Return the [x, y] coordinate for the center point of the cell that contains the specified text.  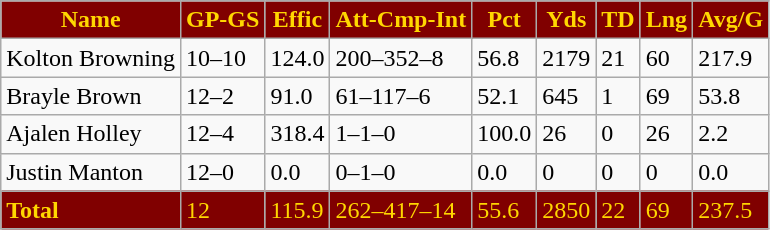
55.6 [504, 210]
60 [666, 58]
61–117–6 [401, 96]
217.9 [731, 58]
Lng [666, 20]
2179 [566, 58]
56.8 [504, 58]
12–0 [222, 172]
53.8 [731, 96]
200–352–8 [401, 58]
Pct [504, 20]
Name [91, 20]
237.5 [731, 210]
Kolton Browning [91, 58]
Avg/G [731, 20]
318.4 [298, 134]
91.0 [298, 96]
Total [91, 210]
Justin Manton [91, 172]
2850 [566, 210]
Brayle Brown [91, 96]
Yds [566, 20]
52.1 [504, 96]
12 [222, 210]
262–417–14 [401, 210]
124.0 [298, 58]
12–4 [222, 134]
Effic [298, 20]
0–1–0 [401, 172]
1 [618, 96]
GP-GS [222, 20]
12–2 [222, 96]
22 [618, 210]
10–10 [222, 58]
645 [566, 96]
2.2 [731, 134]
Att-Cmp-Int [401, 20]
100.0 [504, 134]
TD [618, 20]
115.9 [298, 210]
21 [618, 58]
1–1–0 [401, 134]
Ajalen Holley [91, 134]
